Return the [x, y] coordinate for the center point of the cell that contains the specified text.  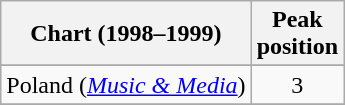
Peakposition [297, 34]
Chart (1998–1999) [126, 34]
Poland (Music & Media) [126, 85]
3 [297, 85]
